Extract the (x, y) coordinate from the center of the cell holding the provided text.  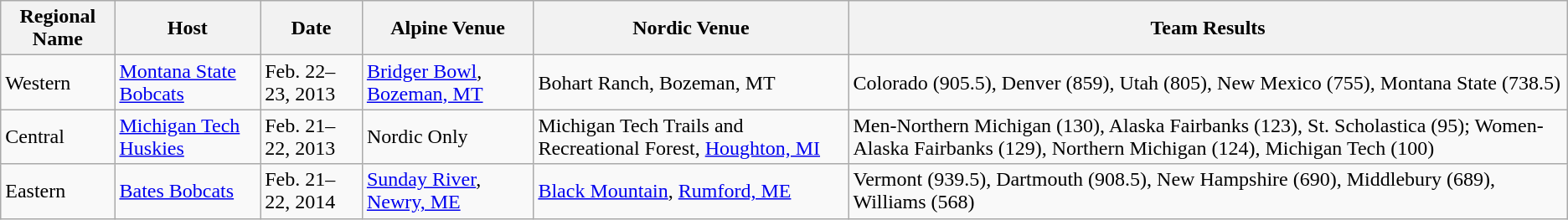
Montana State Bobcats (188, 82)
Bates Bobcats (188, 191)
Michigan Tech Huskies (188, 137)
Sunday River, Newry, ME (447, 191)
Regional Name (58, 28)
Eastern (58, 191)
Host (188, 28)
Black Mountain, Rumford, ME (691, 191)
Michigan Tech Trails and Recreational Forest, Houghton, MI (691, 137)
Team Results (1208, 28)
Feb. 21–22, 2013 (312, 137)
Central (58, 137)
Vermont (939.5), Dartmouth (908.5), New Hampshire (690), Middlebury (689), Williams (568) (1208, 191)
Date (312, 28)
Feb. 22–23, 2013 (312, 82)
Men-Northern Michigan (130), Alaska Fairbanks (123), St. Scholastica (95); Women-Alaska Fairbanks (129), Northern Michigan (124), Michigan Tech (100) (1208, 137)
Alpine Venue (447, 28)
Nordic Only (447, 137)
Bohart Ranch, Bozeman, MT (691, 82)
Nordic Venue (691, 28)
Feb. 21–22, 2014 (312, 191)
Bridger Bowl, Bozeman, MT (447, 82)
Colorado (905.5), Denver (859), Utah (805), New Mexico (755), Montana State (738.5) (1208, 82)
Western (58, 82)
